For the text-containing cell, return its midpoint in [x, y] coordinate format. 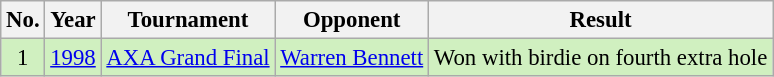
1 [23, 58]
Won with birdie on fourth extra hole [601, 58]
Result [601, 20]
Warren Bennett [352, 58]
1998 [73, 58]
AXA Grand Final [188, 58]
Tournament [188, 20]
No. [23, 20]
Opponent [352, 20]
Year [73, 20]
